For the text-containing cell, return its midpoint in (x, y) coordinate format. 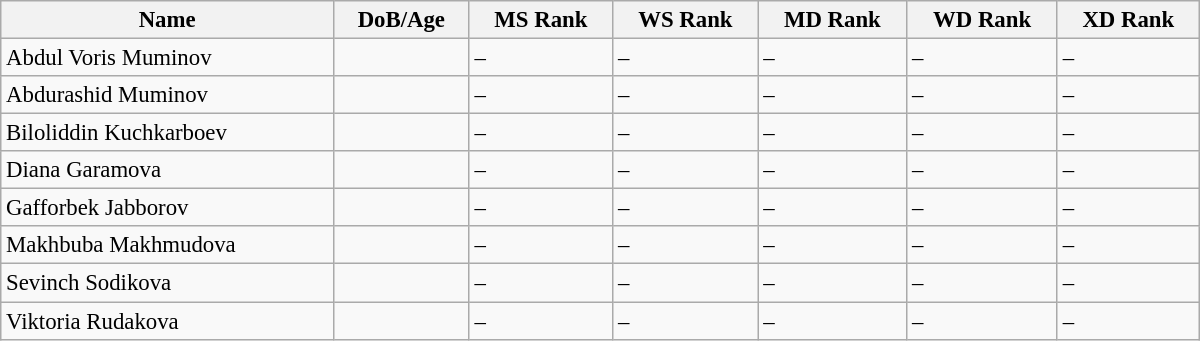
Name (168, 20)
MS Rank (541, 20)
DoB/Age (402, 20)
MD Rank (832, 20)
WS Rank (686, 20)
WD Rank (982, 20)
Diana Garamova (168, 170)
Viktoria Rudakova (168, 321)
Makhbuba Makhmudova (168, 245)
Sevinch Sodikova (168, 283)
Gafforbek Jabborov (168, 208)
Abdul Voris Muminov (168, 58)
Abdurashid Muminov (168, 95)
XD Rank (1128, 20)
Biloliddin Kuchkarboev (168, 133)
